Capture the cell that displays the provided text and extract its (x, y) central coordinate. 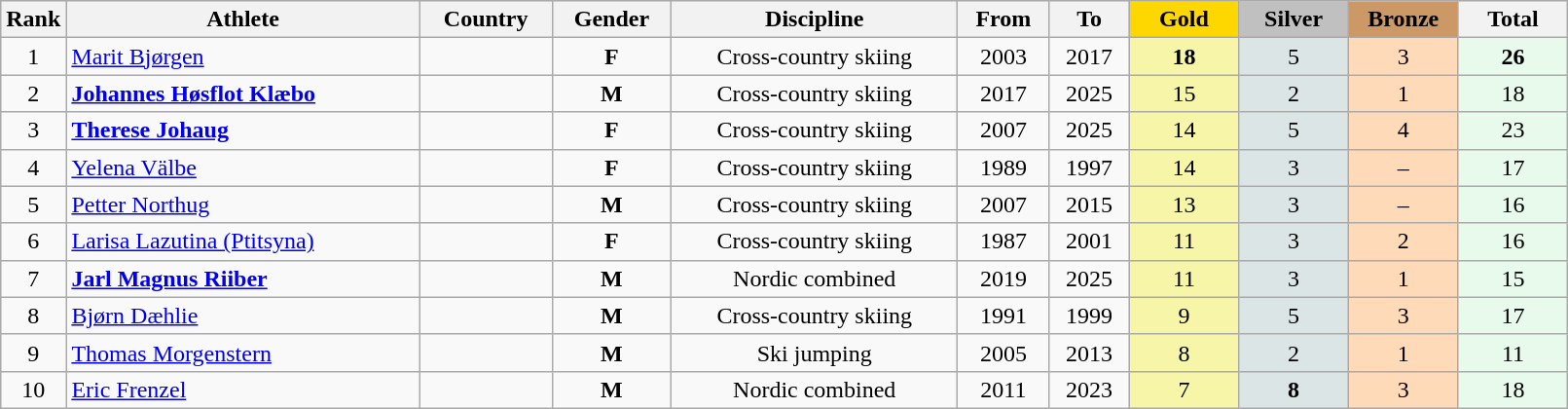
1987 (1003, 242)
1989 (1003, 167)
From (1003, 19)
1997 (1089, 167)
13 (1184, 204)
10 (33, 390)
2005 (1003, 353)
Eric Frenzel (243, 390)
26 (1513, 56)
Petter Northug (243, 204)
1991 (1003, 316)
Country (486, 19)
Bjørn Dæhlie (243, 316)
2003 (1003, 56)
2011 (1003, 390)
2023 (1089, 390)
2001 (1089, 242)
6 (33, 242)
Bronze (1404, 19)
Athlete (243, 19)
Total (1513, 19)
Discipline (815, 19)
1999 (1089, 316)
Yelena Välbe (243, 167)
23 (1513, 130)
Marit Bjørgen (243, 56)
Therese Johaug (243, 130)
2015 (1089, 204)
Gender (611, 19)
Rank (33, 19)
2013 (1089, 353)
Johannes Høsflot Klæbo (243, 93)
Jarl Magnus Riiber (243, 279)
Thomas Morgenstern (243, 353)
Ski jumping (815, 353)
Larisa Lazutina (Ptitsyna) (243, 242)
Gold (1184, 19)
2019 (1003, 279)
To (1089, 19)
Silver (1295, 19)
